Search for the cell housing the specified text and yield its [x, y] center coordinate. 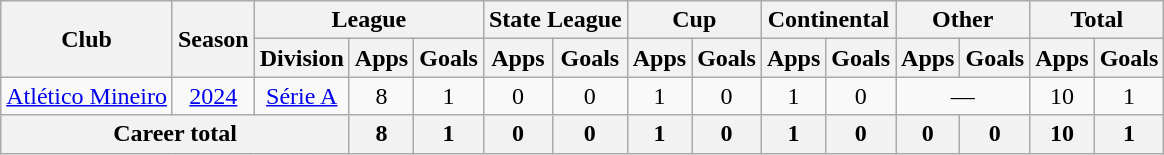
Série A [302, 96]
Cup [694, 20]
— [963, 96]
Continental [828, 20]
Club [87, 39]
Season [213, 39]
2024 [213, 96]
Other [963, 20]
Division [302, 58]
Career total [176, 134]
Atlético Mineiro [87, 96]
State League [555, 20]
Total [1097, 20]
League [368, 20]
